Return [x, y] of the center of cell containing provided text 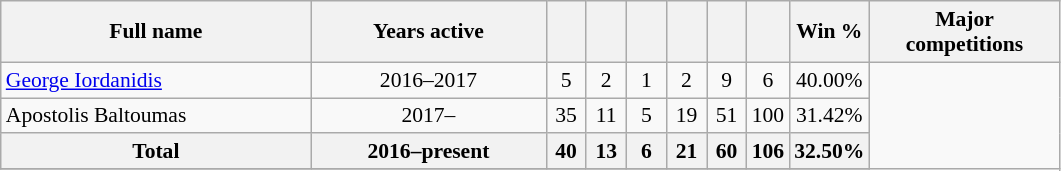
1 [646, 80]
35 [566, 116]
40.00% [829, 80]
11 [606, 116]
32.50% [829, 152]
2017– [428, 116]
106 [768, 152]
13 [606, 152]
31.42% [829, 116]
60 [726, 152]
Full name [156, 32]
Apostolis Baltoumas [156, 116]
George Iordanidis [156, 80]
2016–2017 [428, 80]
19 [686, 116]
100 [768, 116]
21 [686, 152]
9 [726, 80]
Total [156, 152]
40 [566, 152]
2016–present [428, 152]
51 [726, 116]
Major competitions [964, 32]
Years active [428, 32]
Win % [829, 32]
